Locate the cell with the specified text and output its (x, y) center coordinate. 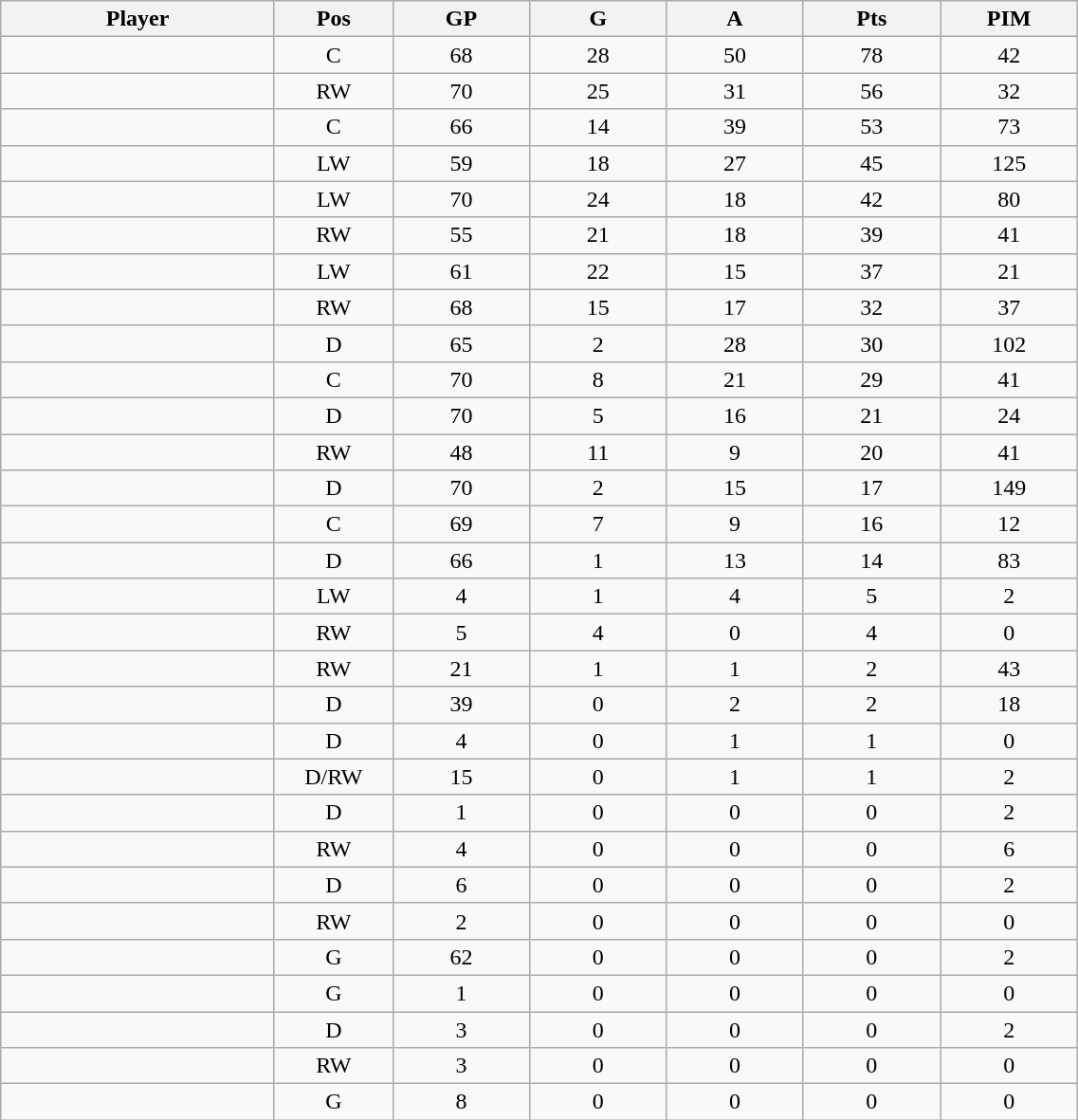
A (735, 19)
29 (871, 379)
31 (735, 91)
30 (871, 343)
55 (461, 235)
Pos (334, 19)
61 (461, 271)
D/RW (334, 777)
102 (1009, 343)
Pts (871, 19)
78 (871, 55)
13 (735, 560)
22 (598, 271)
125 (1009, 163)
7 (598, 524)
45 (871, 163)
62 (461, 957)
Player (138, 19)
50 (735, 55)
53 (871, 127)
43 (1009, 669)
59 (461, 163)
149 (1009, 488)
65 (461, 343)
80 (1009, 199)
56 (871, 91)
20 (871, 452)
12 (1009, 524)
69 (461, 524)
83 (1009, 560)
PIM (1009, 19)
27 (735, 163)
GP (461, 19)
25 (598, 91)
73 (1009, 127)
48 (461, 452)
11 (598, 452)
